Capture the cell that displays the provided text and extract its (X, Y) central coordinate. 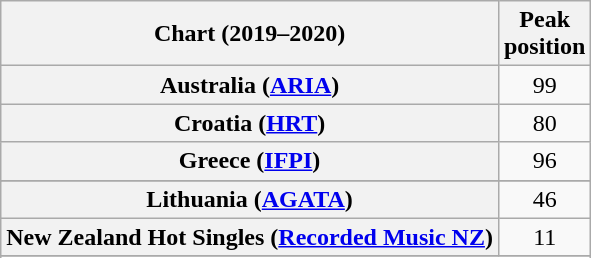
Croatia (HRT) (250, 123)
80 (544, 123)
46 (544, 199)
New Zealand Hot Singles (Recorded Music NZ) (250, 237)
Chart (2019–2020) (250, 34)
Greece (IFPI) (250, 161)
11 (544, 237)
Lithuania (AGATA) (250, 199)
96 (544, 161)
99 (544, 85)
Peakposition (544, 34)
Australia (ARIA) (250, 85)
